Capture the cell that displays the provided text and extract its (X, Y) central coordinate. 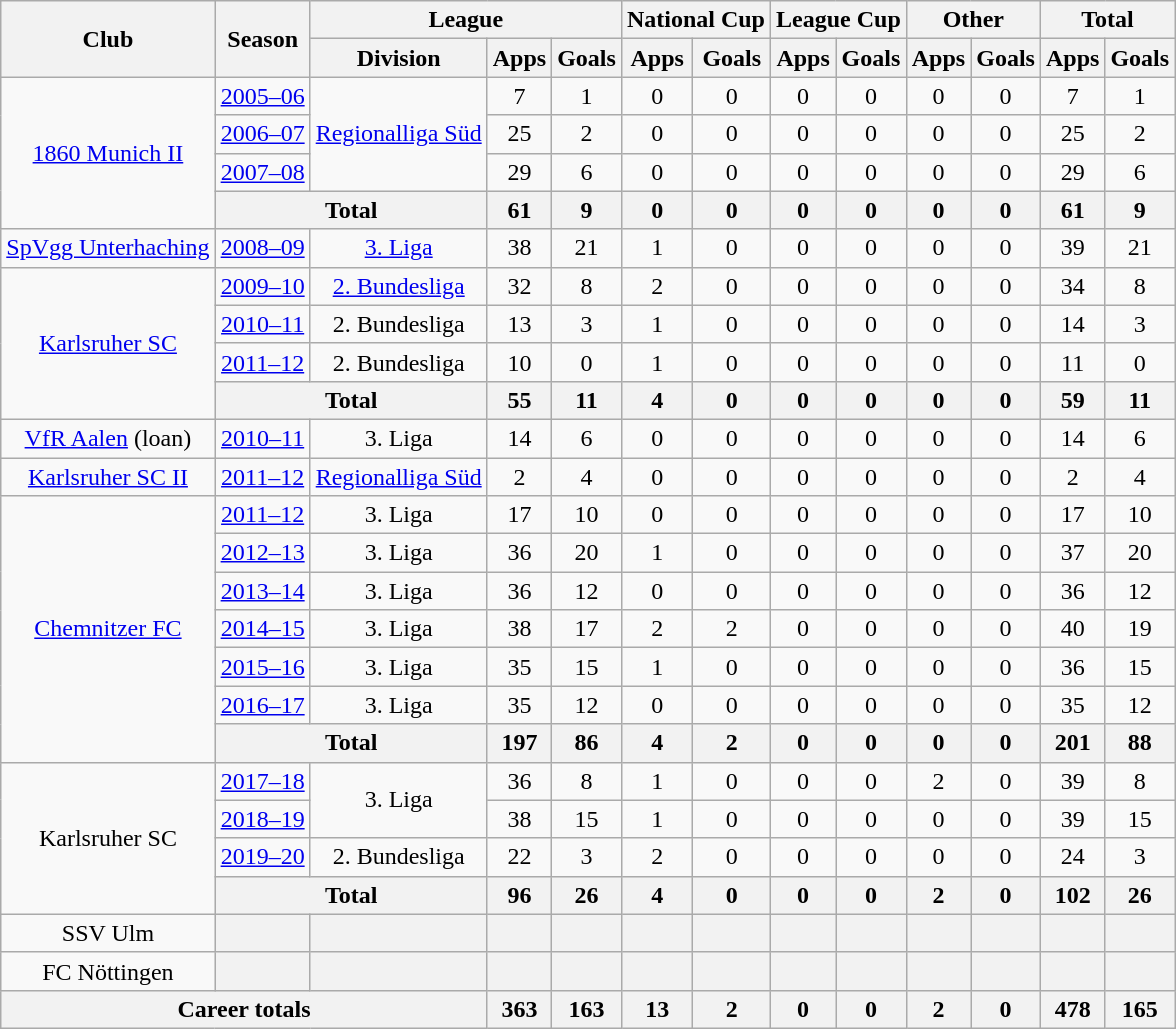
League (466, 20)
88 (1140, 743)
96 (519, 895)
VfR Aalen (loan) (108, 438)
37 (1072, 553)
55 (519, 400)
National Cup (696, 20)
2019–20 (262, 857)
19 (1140, 629)
197 (519, 743)
2006–07 (262, 134)
363 (519, 1009)
2016–17 (262, 705)
201 (1072, 743)
24 (1072, 857)
Division (398, 58)
2013–14 (262, 591)
59 (1072, 400)
22 (519, 857)
2007–08 (262, 172)
League Cup (839, 20)
2005–06 (262, 96)
SSV Ulm (108, 933)
Other (973, 20)
34 (1072, 286)
2012–13 (262, 553)
32 (519, 286)
165 (1140, 1009)
Chemnitzer FC (108, 629)
102 (1072, 895)
478 (1072, 1009)
2018–19 (262, 819)
86 (587, 743)
2017–18 (262, 781)
FC Nöttingen (108, 971)
1860 Munich II (108, 153)
SpVgg Unterhaching (108, 248)
40 (1072, 629)
Club (108, 39)
Career totals (244, 1009)
2014–15 (262, 629)
163 (587, 1009)
2008–09 (262, 248)
Karlsruher SC II (108, 477)
Season (262, 39)
2009–10 (262, 286)
2015–16 (262, 667)
